Find where the given text appears and provide that cell's center as (X, Y) coordinate. 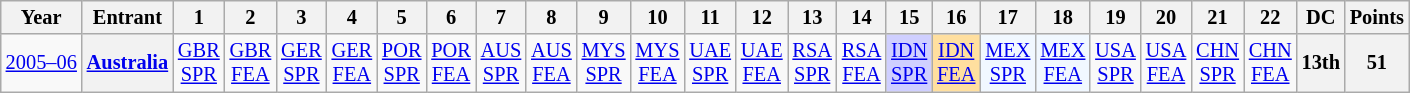
GERSPR (301, 63)
AUSSPR (501, 63)
UAESPR (710, 63)
21 (1218, 17)
USAFEA (1166, 63)
14 (862, 17)
12 (762, 17)
PORSPR (402, 63)
Points (1377, 17)
USASPR (1115, 63)
19 (1115, 17)
AUSFEA (551, 63)
18 (1062, 17)
Entrant (128, 17)
16 (956, 17)
1 (199, 17)
IDNFEA (956, 63)
15 (909, 17)
GERFEA (352, 63)
13th (1321, 63)
MYSSPR (604, 63)
5 (402, 17)
2005–06 (42, 63)
RSAFEA (862, 63)
CHNSPR (1218, 63)
MEXSPR (1008, 63)
10 (657, 17)
4 (352, 17)
RSASPR (812, 63)
Year (42, 17)
17 (1008, 17)
MEXFEA (1062, 63)
7 (501, 17)
3 (301, 17)
13 (812, 17)
GBRFEA (251, 63)
MYSFEA (657, 63)
51 (1377, 63)
11 (710, 17)
9 (604, 17)
2 (251, 17)
8 (551, 17)
CHNFEA (1270, 63)
22 (1270, 17)
6 (450, 17)
PORFEA (450, 63)
DC (1321, 17)
GBRSPR (199, 63)
Australia (128, 63)
IDNSPR (909, 63)
20 (1166, 17)
UAEFEA (762, 63)
